From the cell containing the given text, extract its center point as (x, y) coordinate. 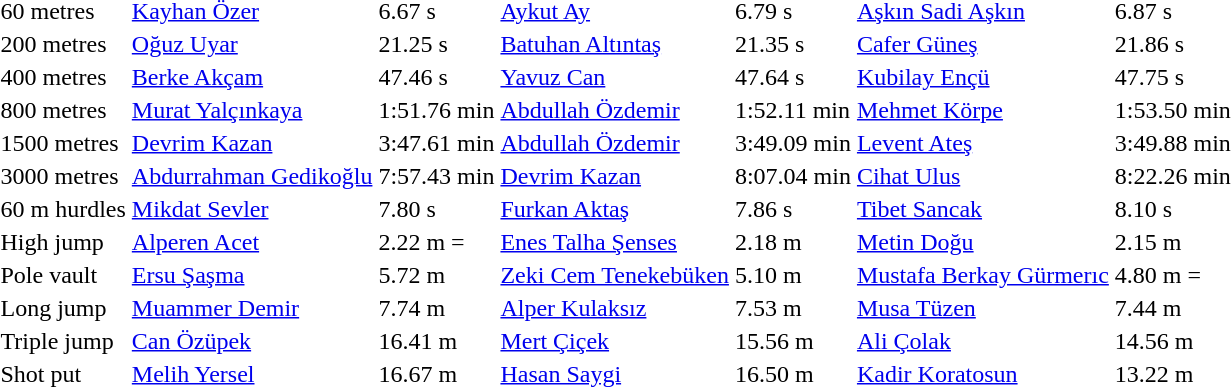
Kubilay Ençü (982, 77)
Can Özüpek (252, 341)
Ali Çolak (982, 341)
15.56 m (792, 341)
Batuhan Altıntaş (614, 44)
Mert Çiçek (614, 341)
Ersu Şaşma (252, 275)
7.80 s (436, 209)
16.41 m (436, 341)
47.64 s (792, 77)
21.25 s (436, 44)
Enes Talha Şenses (614, 242)
Oğuz Uyar (252, 44)
21.35 s (792, 44)
5.10 m (792, 275)
Alperen Acet (252, 242)
Yavuz Can (614, 77)
Murat Yalçınkaya (252, 110)
Mehmet Körpe (982, 110)
Metin Doğu (982, 242)
2.22 m = (436, 242)
Musa Tüzen (982, 308)
7.74 m (436, 308)
Tibet Sancak (982, 209)
Furkan Aktaş (614, 209)
5.72 m (436, 275)
7.86 s (792, 209)
7.53 m (792, 308)
Muammer Demir (252, 308)
Zeki Cem Tenekebüken (614, 275)
Levent Ateş (982, 143)
Cihat Ulus (982, 176)
47.46 s (436, 77)
7:57.43 min (436, 176)
Alper Kulaksız (614, 308)
2.18 m (792, 242)
Mikdat Sevler (252, 209)
Cafer Güneş (982, 44)
3:49.09 min (792, 143)
1:52.11 min (792, 110)
Mustafa Berkay Gürmerıc (982, 275)
1:51.76 min (436, 110)
Abdurrahman Gedikoğlu (252, 176)
Berke Akçam (252, 77)
3:47.61 min (436, 143)
8:07.04 min (792, 176)
